Locate the cell with the specified text and output its (x, y) center coordinate. 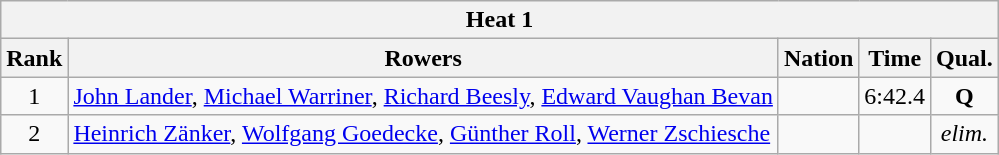
1 (34, 96)
elim. (965, 134)
Rowers (424, 58)
Rank (34, 58)
Time (895, 58)
Q (965, 96)
John Lander, Michael Warriner, Richard Beesly, Edward Vaughan Bevan (424, 96)
Qual. (965, 58)
2 (34, 134)
Nation (818, 58)
6:42.4 (895, 96)
Heat 1 (500, 20)
Heinrich Zänker, Wolfgang Goedecke, Günther Roll, Werner Zschiesche (424, 134)
